For the text-containing cell, return its midpoint in (x, y) coordinate format. 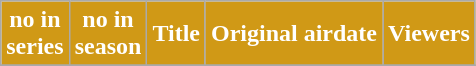
Title (176, 34)
Viewers (430, 34)
Original airdate (294, 34)
no in series (35, 34)
no in season (108, 34)
